Find where the given text appears and provide that cell's center as (x, y) coordinate. 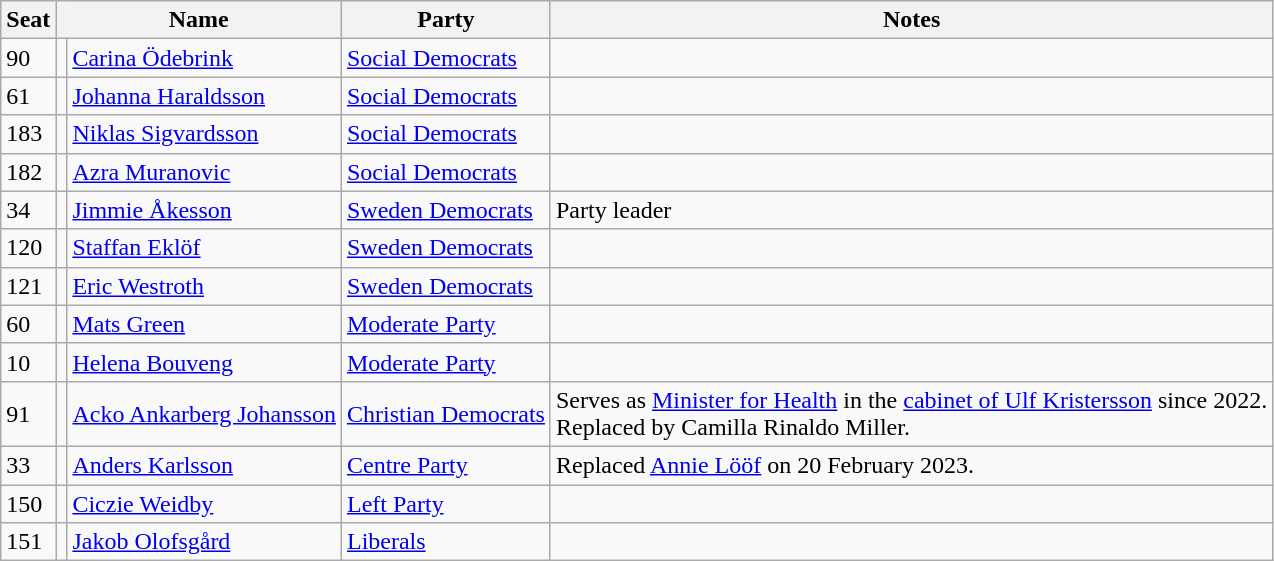
Helena Bouveng (204, 362)
150 (28, 503)
Anders Karlsson (204, 465)
182 (28, 172)
33 (28, 465)
Jakob Olofsgård (204, 542)
Mats Green (204, 324)
Seat (28, 20)
Notes (911, 20)
61 (28, 96)
Liberals (446, 542)
90 (28, 58)
Staffan Eklöf (204, 248)
Party leader (911, 210)
Christian Democrats (446, 414)
Carina Ödebrink (204, 58)
91 (28, 414)
Niklas Sigvardsson (204, 134)
Name (199, 20)
121 (28, 286)
Acko Ankarberg Johansson (204, 414)
183 (28, 134)
151 (28, 542)
60 (28, 324)
120 (28, 248)
10 (28, 362)
Ciczie Weidby (204, 503)
Jimmie Åkesson (204, 210)
Party (446, 20)
Eric Westroth (204, 286)
Centre Party (446, 465)
Serves as Minister for Health in the cabinet of Ulf Kristersson since 2022.Replaced by Camilla Rinaldo Miller. (911, 414)
34 (28, 210)
Johanna Haraldsson (204, 96)
Replaced Annie Lööf on 20 February 2023. (911, 465)
Left Party (446, 503)
Azra Muranovic (204, 172)
